Search for the cell housing the specified text and yield its [X, Y] center coordinate. 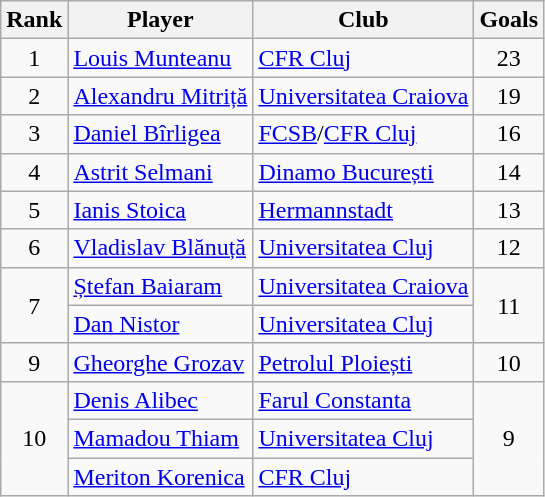
Farul Constanta [364, 400]
5 [34, 210]
12 [509, 248]
Ștefan Baiaram [160, 286]
Dan Nistor [160, 324]
Louis Munteanu [160, 58]
Club [364, 20]
Player [160, 20]
Gheorghe Grozav [160, 362]
Rank [34, 20]
Denis Alibec [160, 400]
16 [509, 134]
Ianis Stoica [160, 210]
FCSB/CFR Cluj [364, 134]
13 [509, 210]
Mamadou Thiam [160, 438]
19 [509, 96]
7 [34, 305]
2 [34, 96]
Daniel Bîrligea [160, 134]
6 [34, 248]
Vladislav Blănuță [160, 248]
Meriton Korenica [160, 477]
3 [34, 134]
4 [34, 172]
Goals [509, 20]
Astrit Selmani [160, 172]
23 [509, 58]
1 [34, 58]
Hermannstadt [364, 210]
11 [509, 305]
Dinamo București [364, 172]
Alexandru Mitriță [160, 96]
14 [509, 172]
Petrolul Ploiești [364, 362]
